For the text-containing cell, return its midpoint in (X, Y) coordinate format. 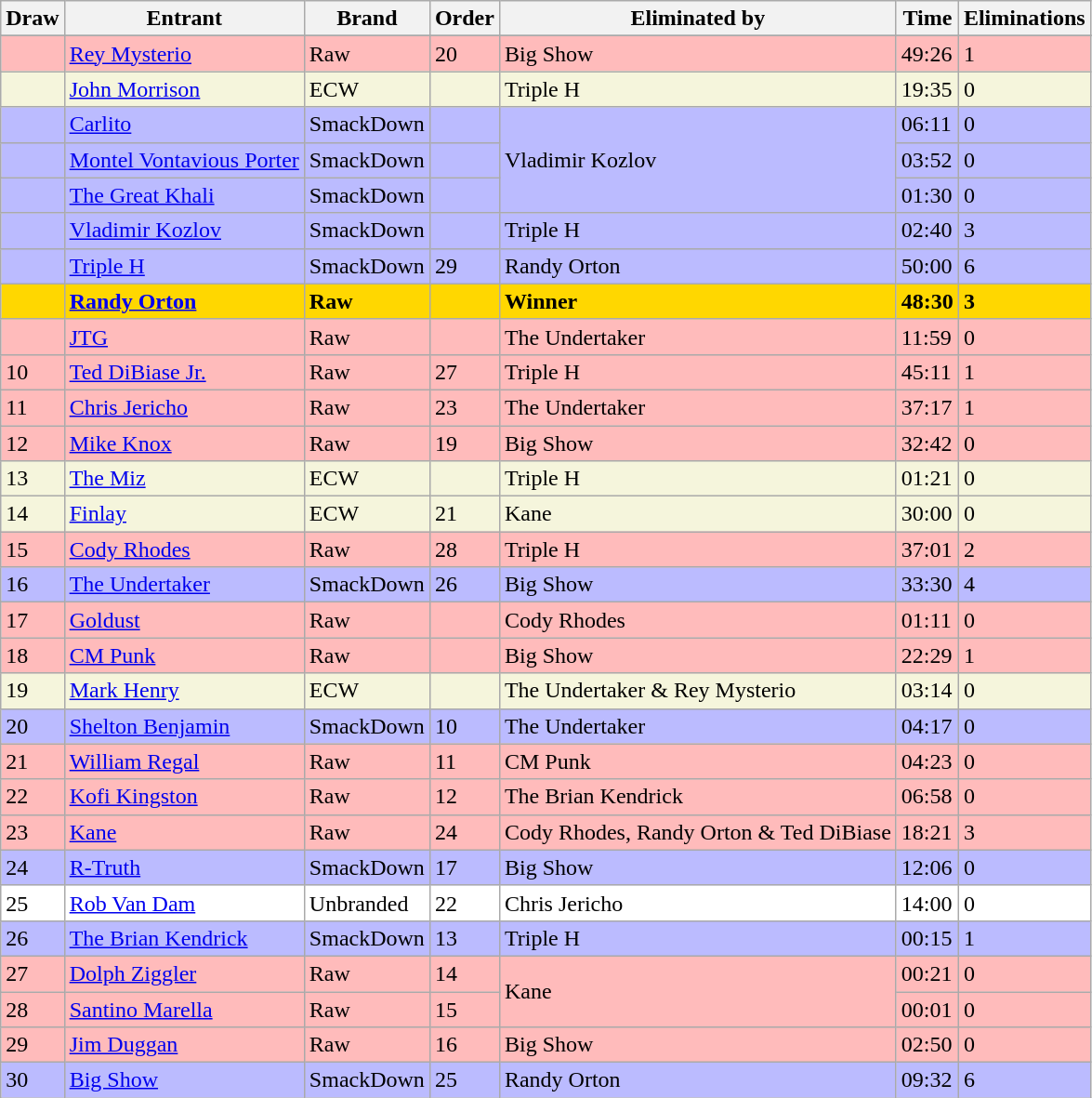
00:21 (928, 973)
32:42 (928, 443)
Finlay (184, 514)
48:30 (928, 301)
30 (33, 1080)
The Great Khali (184, 195)
4 (1024, 585)
Ted DiBiase Jr. (184, 372)
Winner (697, 301)
The Undertaker & Rey Mysterio (697, 691)
02:50 (928, 1045)
19:35 (928, 89)
04:23 (928, 761)
Montel Vontavious Porter (184, 160)
Carlito (184, 125)
Shelton Benjamin (184, 726)
06:11 (928, 125)
Goldust (184, 620)
18:21 (928, 832)
William Regal (184, 761)
37:17 (928, 407)
14:00 (928, 903)
18 (33, 655)
Mike Knox (184, 443)
JTG (184, 337)
04:17 (928, 726)
Rob Van Dam (184, 903)
Unbranded (366, 903)
02:40 (928, 231)
37:01 (928, 549)
30:00 (928, 514)
06:58 (928, 797)
01:30 (928, 195)
11:59 (928, 337)
12:06 (928, 867)
Santino Marella (184, 1009)
Dolph Ziggler (184, 973)
01:11 (928, 620)
Eliminations (1024, 19)
00:15 (928, 938)
Cody Rhodes, Randy Orton & Ted DiBiase (697, 832)
50:00 (928, 266)
Entrant (184, 19)
Time (928, 19)
2 (1024, 549)
Eliminated by (697, 19)
Kofi Kingston (184, 797)
Mark Henry (184, 691)
The Miz (184, 479)
John Morrison (184, 89)
R-Truth (184, 867)
49:26 (928, 54)
45:11 (928, 372)
Draw (33, 19)
01:21 (928, 479)
03:52 (928, 160)
03:14 (928, 691)
Brand (366, 19)
33:30 (928, 585)
Jim Duggan (184, 1045)
Rey Mysterio (184, 54)
Order (465, 19)
00:01 (928, 1009)
09:32 (928, 1080)
22:29 (928, 655)
